From the cell containing the given text, extract its center point as (X, Y) coordinate. 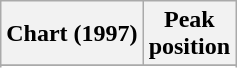
Chart (1997) (72, 34)
Peakposition (189, 34)
